Capture the cell that displays the provided text and extract its [X, Y] central coordinate. 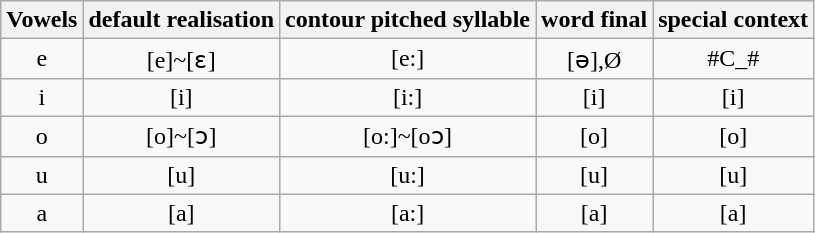
#C_# [734, 59]
[e]~[ɛ] [182, 59]
i [42, 97]
o [42, 136]
[o:]~[oɔ] [408, 136]
[a:] [408, 213]
Vowels [42, 20]
word final [594, 20]
[u:] [408, 175]
[i:] [408, 97]
e [42, 59]
contour pitched syllable [408, 20]
[o]~[ɔ] [182, 136]
default realisation [182, 20]
special context [734, 20]
u [42, 175]
[e:] [408, 59]
a [42, 213]
[ə],Ø [594, 59]
